Detect which cell encompasses the target text, then output its [x, y] center coordinate. 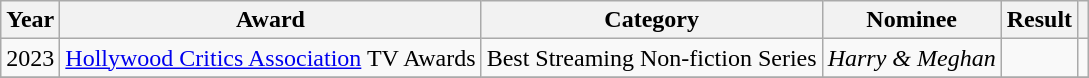
Best Streaming Non-fiction Series [652, 58]
Category [652, 20]
2023 [30, 58]
Award [270, 20]
Year [30, 20]
Result [1039, 20]
Nominee [912, 20]
Hollywood Critics Association TV Awards [270, 58]
Harry & Meghan [912, 58]
